Identify which cell holds the provided text, then report its (X, Y) central coordinate. 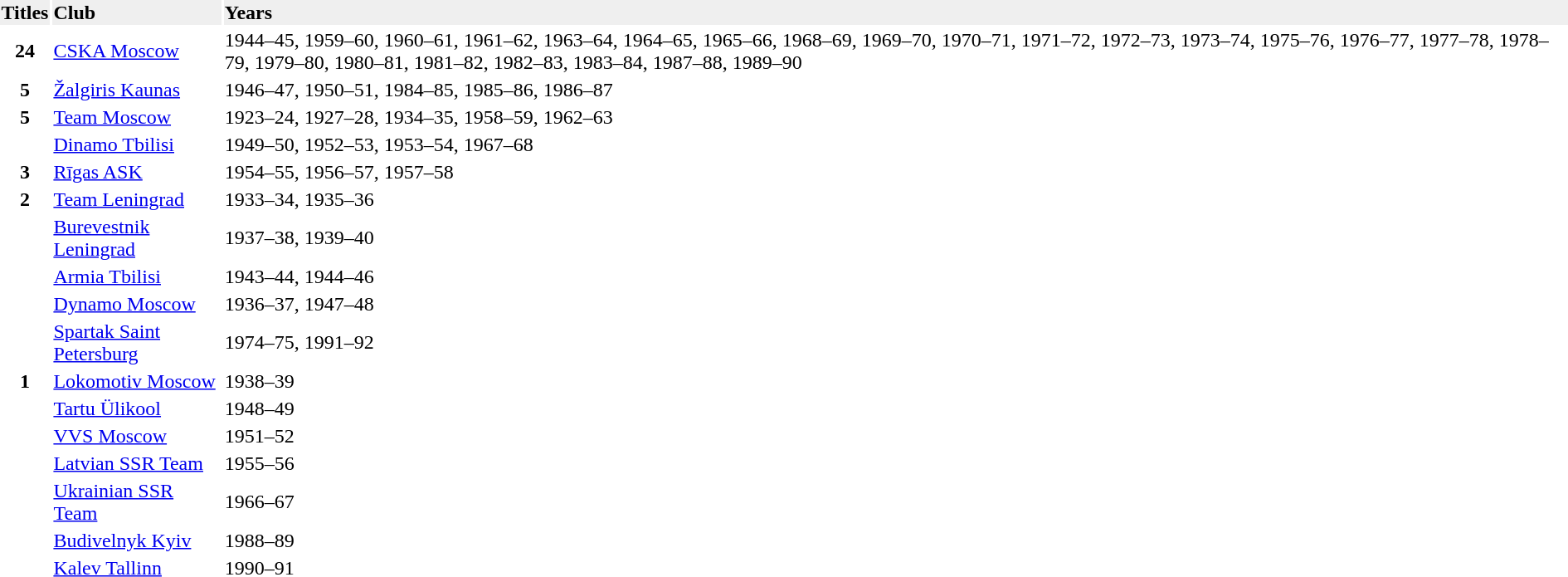
1937–38, 1939–40 (896, 237)
CSKA Moscow (136, 51)
Dynamo Moscow (136, 304)
24 (25, 51)
1938–39 (896, 381)
1988–89 (896, 540)
VVS Moscow (136, 436)
Spartak Saint Petersburg (136, 342)
Žalgiris Kaunas (136, 90)
1974–75, 1991–92 (896, 342)
Rīgas ASK (136, 172)
1955–56 (896, 463)
Team Moscow (136, 117)
1951–52 (896, 436)
Dinamo Tbilisi (136, 144)
1943–44, 1944–46 (896, 276)
1923–24, 1927–28, 1934–35, 1958–59, 1962–63 (896, 117)
1933–34, 1935–36 (896, 199)
Armia Tbilisi (136, 276)
Titles (25, 12)
Lokomotiv Moscow (136, 381)
1949–50, 1952–53, 1953–54, 1967–68 (896, 144)
Club (136, 12)
Latvian SSR Team (136, 463)
Years (896, 12)
1948–49 (896, 408)
1966–67 (896, 501)
Team Leningrad (136, 199)
Budivelnyk Kyiv (136, 540)
Ukrainian SSR Team (136, 501)
Tartu Ülikool (136, 408)
2 (25, 276)
1936–37, 1947–48 (896, 304)
1946–47, 1950–51, 1984–85, 1985–86, 1986–87 (896, 90)
3 (25, 172)
Burevestnik Leningrad (136, 237)
1954–55, 1956–57, 1957–58 (896, 172)
